Locate the cell with the specified text and output its [X, Y] center coordinate. 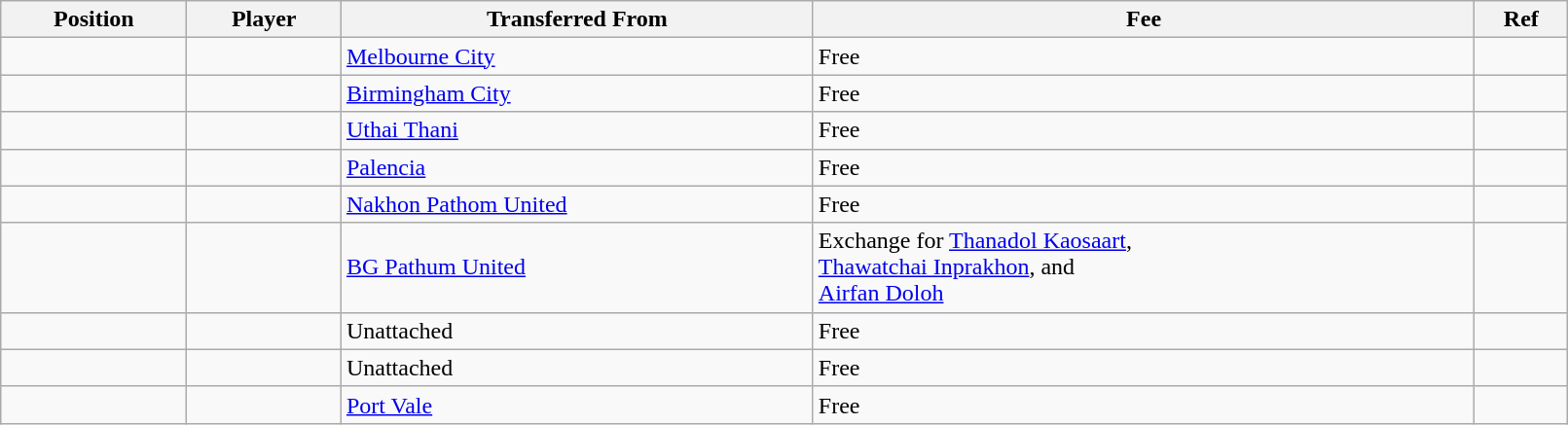
Port Vale [576, 405]
Transferred From [576, 19]
Fee [1144, 19]
Player [264, 19]
Uthai Thani [576, 130]
Ref [1521, 19]
Position [93, 19]
Birmingham City [576, 93]
Palencia [576, 167]
Exchange for Thanadol Kaosaart, Thawatchai Inprakhon, and Airfan Doloh [1144, 267]
BG Pathum United [576, 267]
Nakhon Pathom United [576, 204]
Melbourne City [576, 56]
